Return the [X, Y] coordinate for the center point of the cell that contains the specified text.  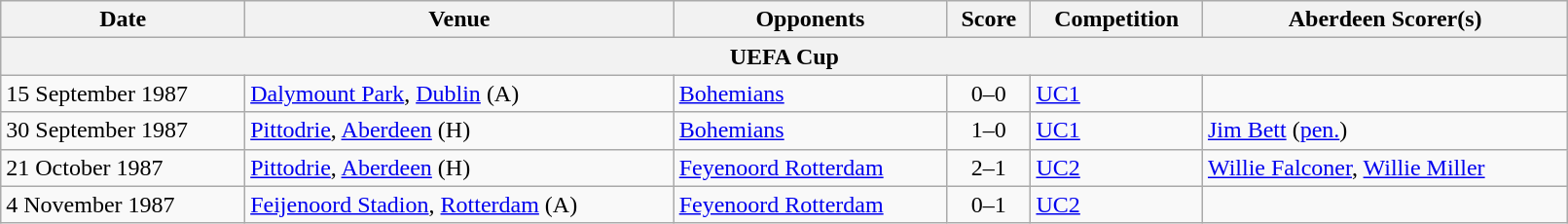
UEFA Cup [784, 56]
21 October 1987 [123, 168]
30 September 1987 [123, 131]
Score [989, 19]
0–0 [989, 93]
Feijenoord Stadion, Rotterdam (A) [459, 205]
1–0 [989, 131]
Venue [459, 19]
Dalymount Park, Dublin (A) [459, 93]
15 September 1987 [123, 93]
0–1 [989, 205]
Date [123, 19]
Opponents [810, 19]
2–1 [989, 168]
Willie Falconer, Willie Miller [1384, 168]
Jim Bett (pen.) [1384, 131]
Competition [1117, 19]
4 November 1987 [123, 205]
Aberdeen Scorer(s) [1384, 19]
